For the text-containing cell, return its midpoint in (x, y) coordinate format. 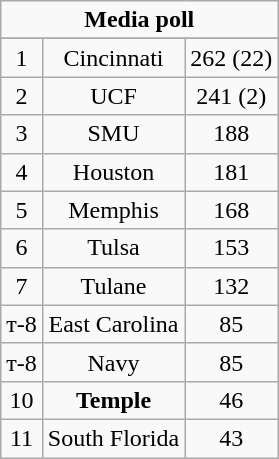
Tulane (113, 286)
241 (2) (232, 96)
Media poll (140, 20)
153 (232, 248)
South Florida (113, 438)
5 (22, 210)
10 (22, 400)
188 (232, 134)
Houston (113, 172)
Memphis (113, 210)
Temple (113, 400)
4 (22, 172)
East Carolina (113, 324)
Cincinnati (113, 58)
Tulsa (113, 248)
262 (22) (232, 58)
SMU (113, 134)
7 (22, 286)
UCF (113, 96)
3 (22, 134)
168 (232, 210)
11 (22, 438)
132 (232, 286)
181 (232, 172)
6 (22, 248)
43 (232, 438)
2 (22, 96)
Navy (113, 362)
46 (232, 400)
1 (22, 58)
